Find where the given text appears and provide that cell's center as [x, y] coordinate. 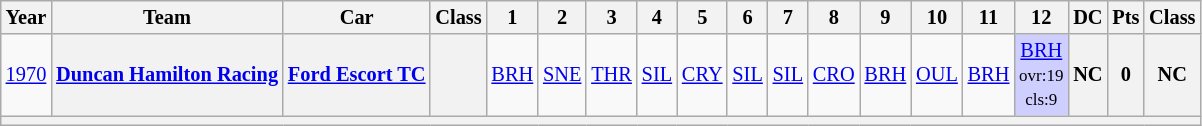
1970 [26, 75]
Car [356, 17]
5 [702, 17]
10 [937, 17]
3 [611, 17]
Duncan Hamilton Racing [167, 75]
9 [886, 17]
1 [513, 17]
Pts [1126, 17]
12 [1041, 17]
11 [989, 17]
6 [747, 17]
8 [834, 17]
DC [1088, 17]
Team [167, 17]
BRHovr:19cls:9 [1041, 75]
CRO [834, 75]
CRY [702, 75]
Ford Escort TC [356, 75]
SNE [562, 75]
7 [788, 17]
Year [26, 17]
THR [611, 75]
4 [657, 17]
0 [1126, 75]
2 [562, 17]
OUL [937, 75]
